Locate the cell with the specified text and output its (x, y) center coordinate. 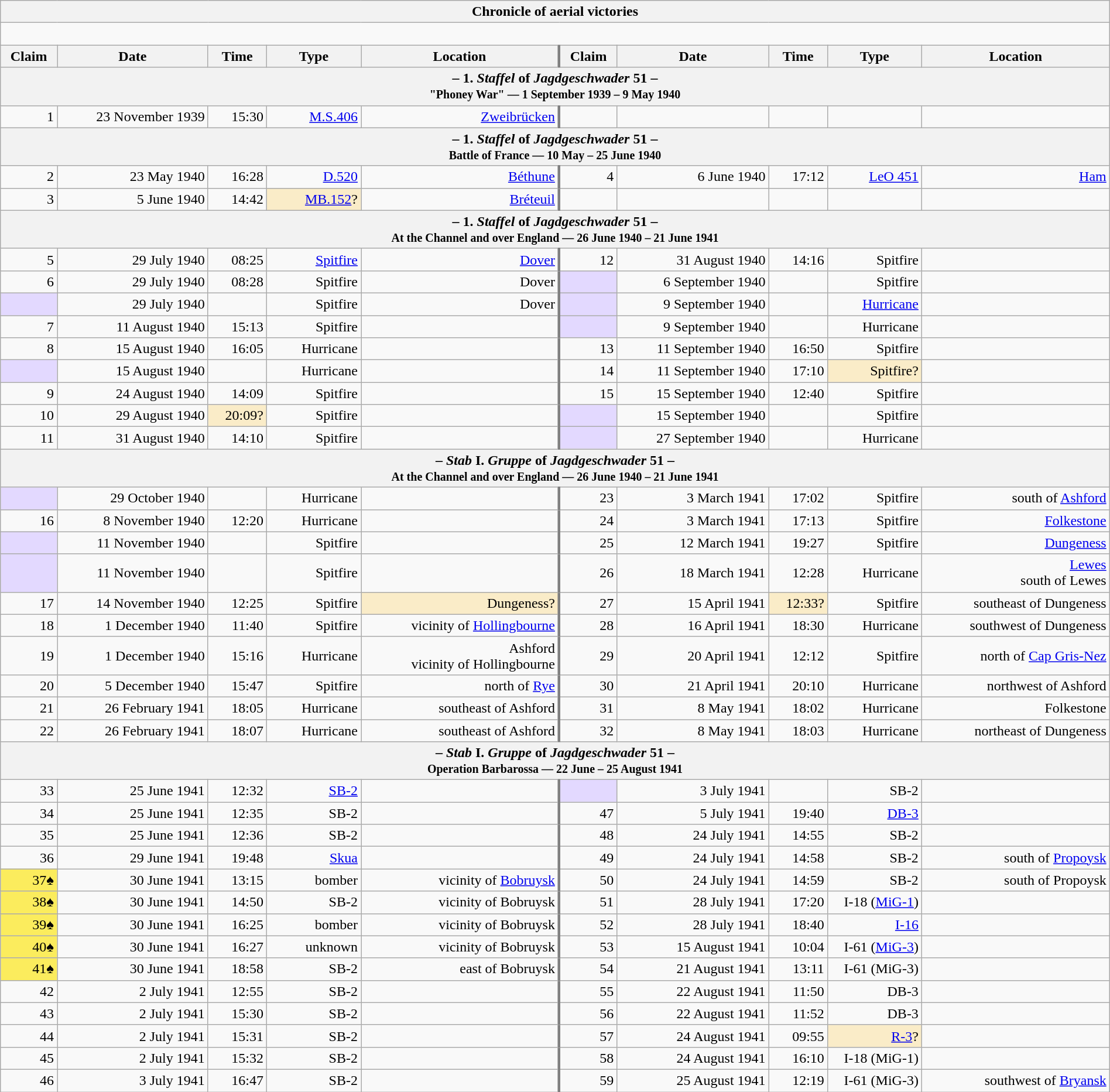
12:55 (237, 991)
16:47 (237, 1080)
14:42 (237, 199)
09:55 (798, 1036)
12 (588, 259)
north of Rye (460, 686)
14:55 (798, 836)
20:10 (798, 686)
– Stab I. Gruppe of Jagdgeschwader 51 –At the Channel and over England — 26 June 1940 – 21 June 1941 (555, 468)
14 (588, 371)
I-16 (875, 925)
northeast of Dungeness (1015, 730)
54 (588, 969)
16 (29, 521)
17:12 (798, 177)
– Stab I. Gruppe of Jagdgeschwader 51 –Operation Barbarossa — 22 June – 25 August 1941 (555, 761)
– 1. Staffel of Jagdgeschwader 51 –Battle of France — 10 May – 25 June 1940 (555, 146)
16 April 1941 (693, 625)
27 (588, 603)
LeO 451 (875, 177)
north of Cap Gris-Nez (1015, 656)
20 (29, 686)
35 (29, 836)
8 November 1940 (133, 521)
15:31 (237, 1036)
16:50 (798, 349)
49 (588, 858)
– 1. Staffel of Jagdgeschwader 51 –"Phoney War" — 1 September 1939 – 9 May 1940 (555, 87)
37♠ (29, 880)
11 (29, 438)
Bréteuil (460, 199)
15:16 (237, 656)
46 (29, 1080)
10:04 (798, 947)
19:48 (237, 858)
51 (588, 902)
18:58 (237, 969)
34 (29, 813)
MB.152? (314, 199)
17:02 (798, 498)
21 August 1941 (693, 969)
17:13 (798, 521)
13:15 (237, 880)
12:40 (798, 393)
southeast of Dungeness (1015, 603)
12:12 (798, 656)
6 (29, 282)
15 (588, 393)
12:20 (237, 521)
Dungeness (1015, 543)
vicinity of Hollingbourne (460, 625)
14:10 (237, 438)
21 (29, 708)
17 (29, 603)
53 (588, 947)
44 (29, 1036)
59 (588, 1080)
northwest of Ashford (1015, 686)
7 (29, 326)
8 (29, 349)
R-3? (875, 1036)
17:20 (798, 902)
29 October 1940 (133, 498)
east of Bobruysk (460, 969)
12:36 (237, 836)
40♠ (29, 947)
2 (29, 177)
26 (588, 573)
18:05 (237, 708)
16:25 (237, 925)
50 (588, 880)
24 (588, 521)
6 June 1940 (693, 177)
16:28 (237, 177)
52 (588, 925)
18:30 (798, 625)
M.S.406 (314, 117)
16:10 (798, 1058)
27 September 1940 (693, 438)
southwest of Dungeness (1015, 625)
18 (29, 625)
25 (588, 543)
20 April 1941 (693, 656)
Ham (1015, 177)
15 April 1941 (693, 603)
14:16 (798, 259)
14:58 (798, 858)
32 (588, 730)
48 (588, 836)
31 (588, 708)
Béthune (460, 177)
12:28 (798, 573)
56 (588, 1014)
16:27 (237, 947)
41♠ (29, 969)
11:50 (798, 991)
36 (29, 858)
22 (29, 730)
18:03 (798, 730)
Zweibrücken (460, 117)
13:11 (798, 969)
14 November 1940 (133, 603)
23 May 1940 (133, 177)
23 November 1939 (133, 117)
16:05 (237, 349)
28 (588, 625)
38♠ (29, 902)
Chronicle of aerial victories (555, 12)
43 (29, 1014)
D.520 (314, 177)
18 March 1941 (693, 573)
10 (29, 416)
5 December 1940 (133, 686)
18:40 (798, 925)
15:32 (237, 1058)
3 (29, 199)
14:59 (798, 880)
24 August 1940 (133, 393)
unknown (314, 947)
15 August 1941 (693, 947)
5 (29, 259)
9 (29, 393)
08:25 (237, 259)
– 1. Staffel of Jagdgeschwader 51 –At the Channel and over England — 26 June 1940 – 21 June 1941 (555, 230)
12:32 (237, 791)
18:07 (237, 730)
19:27 (798, 543)
55 (588, 991)
15:47 (237, 686)
12:25 (237, 603)
47 (588, 813)
29 June 1941 (133, 858)
Lewes south of Lewes (1015, 573)
57 (588, 1036)
south of Ashford (1015, 498)
15:13 (237, 326)
30 (588, 686)
12:33? (798, 603)
13 (588, 349)
25 August 1941 (693, 1080)
11 August 1940 (133, 326)
21 April 1941 (693, 686)
39♠ (29, 925)
5 July 1941 (693, 813)
29 (588, 656)
58 (588, 1058)
18:02 (798, 708)
17:10 (798, 371)
4 (588, 177)
11:40 (237, 625)
Ashfordvicinity of Hollingbourne (460, 656)
42 (29, 991)
6 September 1940 (693, 282)
1 (29, 117)
Skua (314, 858)
11:52 (798, 1014)
12:35 (237, 813)
19:40 (798, 813)
southwest of Bryansk (1015, 1080)
45 (29, 1058)
29 August 1940 (133, 416)
20:09? (237, 416)
12:19 (798, 1080)
5 June 1940 (133, 199)
14:50 (237, 902)
23 (588, 498)
08:28 (237, 282)
19 (29, 656)
33 (29, 791)
Spitfire? (875, 371)
12 March 1941 (693, 543)
Dungeness? (460, 603)
14:09 (237, 393)
